Provide the (x, y) coordinate of the cell's center where the given text is located.  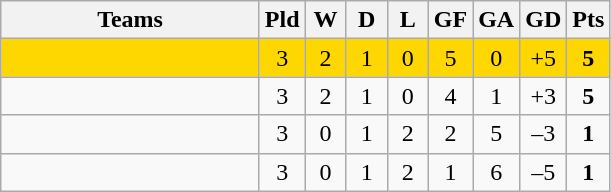
–5 (544, 172)
GF (450, 20)
Pld (282, 20)
W (326, 20)
4 (450, 96)
D (366, 20)
Pts (588, 20)
GD (544, 20)
+5 (544, 58)
GA (496, 20)
Teams (130, 20)
–3 (544, 134)
L (408, 20)
+3 (544, 96)
6 (496, 172)
